Scan for the cell matching the given text and deliver its [X, Y] coordinate at center. 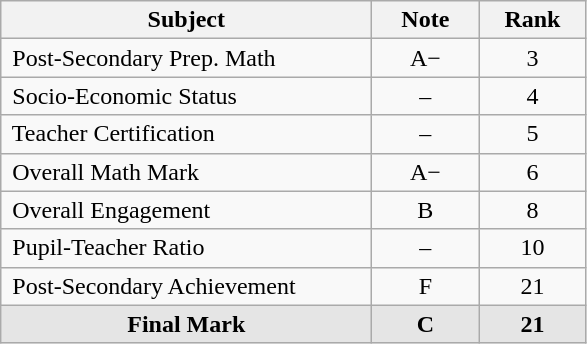
Teacher Certification [186, 134]
4 [532, 96]
Overall Math Mark [186, 172]
Subject [186, 20]
5 [532, 134]
Socio-Economic Status [186, 96]
8 [532, 210]
C [426, 324]
F [426, 286]
B [426, 210]
3 [532, 58]
10 [532, 248]
6 [532, 172]
Pupil-Teacher Ratio [186, 248]
Post-Secondary Prep. Math [186, 58]
Note [426, 20]
Rank [532, 20]
Final Mark [186, 324]
Overall Engagement [186, 210]
Post-Secondary Achievement [186, 286]
